From the cell containing the given text, extract its center point as [X, Y] coordinate. 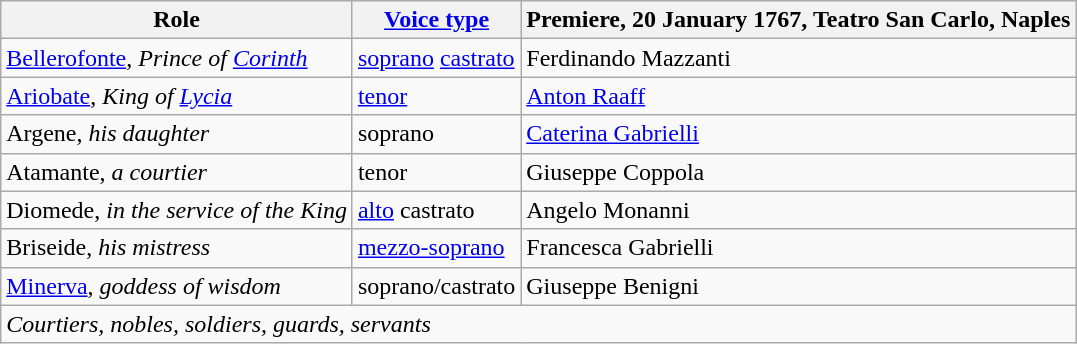
Bellerofonte, Prince of Corinth [177, 58]
Caterina Gabrielli [798, 134]
mezzo-soprano [436, 248]
Minerva, goddess of wisdom [177, 286]
Anton Raaff [798, 96]
Diomede, in the service of the King [177, 210]
Courtiers, nobles, soldiers, guards, servants [538, 324]
soprano/castrato [436, 286]
soprano [436, 134]
Francesca Gabrielli [798, 248]
Premiere, 20 January 1767, Teatro San Carlo, Naples [798, 20]
Briseide, his mistress [177, 248]
Ferdinando Mazzanti [798, 58]
Angelo Monanni [798, 210]
Role [177, 20]
Atamante, a courtier [177, 172]
Giuseppe Benigni [798, 286]
Ariobate, King of Lycia [177, 96]
soprano castrato [436, 58]
Voice type [436, 20]
Giuseppe Coppola [798, 172]
Argene, his daughter [177, 134]
alto castrato [436, 210]
